Find where the given text appears and provide that cell's center as (x, y) coordinate. 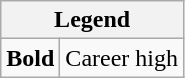
Legend (92, 20)
Bold (30, 58)
Career high (122, 58)
